For the text-containing cell, return its midpoint in (X, Y) coordinate format. 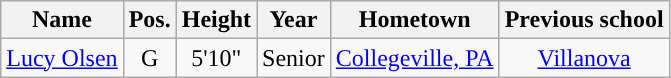
Pos. (150, 20)
G (150, 58)
Villanova (584, 58)
Hometown (414, 20)
Previous school (584, 20)
5'10" (216, 58)
Collegeville, PA (414, 58)
Height (216, 20)
Year (294, 20)
Lucy Olsen (62, 58)
Name (62, 20)
Senior (294, 58)
